Return [X, Y] of the center of cell containing provided text 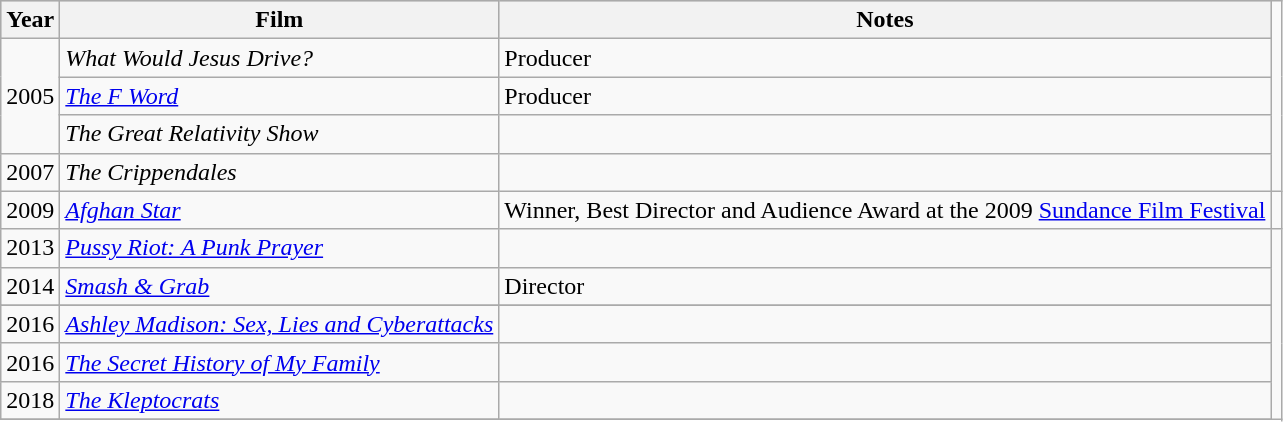
Year [30, 20]
2018 [30, 400]
The F Word [280, 96]
2014 [30, 286]
Afghan Star [280, 210]
2013 [30, 248]
The Crippendales [280, 172]
The Kleptocrats [280, 400]
Notes [885, 20]
Smash & Grab [280, 286]
What Would Jesus Drive? [280, 58]
The Great Relativity Show [280, 134]
2009 [30, 210]
Winner, Best Director and Audience Award at the 2009 Sundance Film Festival [885, 210]
2007 [30, 172]
Pussy Riot: A Punk Prayer [280, 248]
Ashley Madison: Sex, Lies and Cyberattacks [280, 324]
2005 [30, 96]
The Secret History of My Family [280, 362]
Director [885, 286]
Film [280, 20]
